Identify which cell holds the provided text, then report its [x, y] central coordinate. 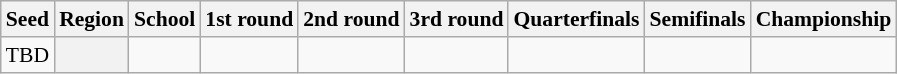
1st round [249, 19]
Region [92, 19]
TBD [28, 55]
2nd round [351, 19]
School [164, 19]
Seed [28, 19]
3rd round [457, 19]
Semifinals [698, 19]
Championship [824, 19]
Quarterfinals [576, 19]
